Extract the (X, Y) coordinate from the center of the cell holding the provided text.  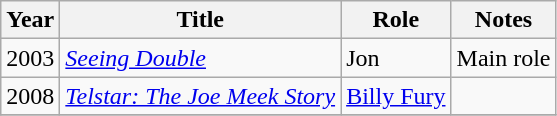
2008 (30, 96)
Year (30, 20)
Telstar: The Joe Meek Story (200, 96)
Billy Fury (396, 96)
Main role (504, 58)
Role (396, 20)
Seeing Double (200, 58)
Notes (504, 20)
Jon (396, 58)
Title (200, 20)
2003 (30, 58)
